Return the [X, Y] coordinate for the center point of the cell that contains the specified text.  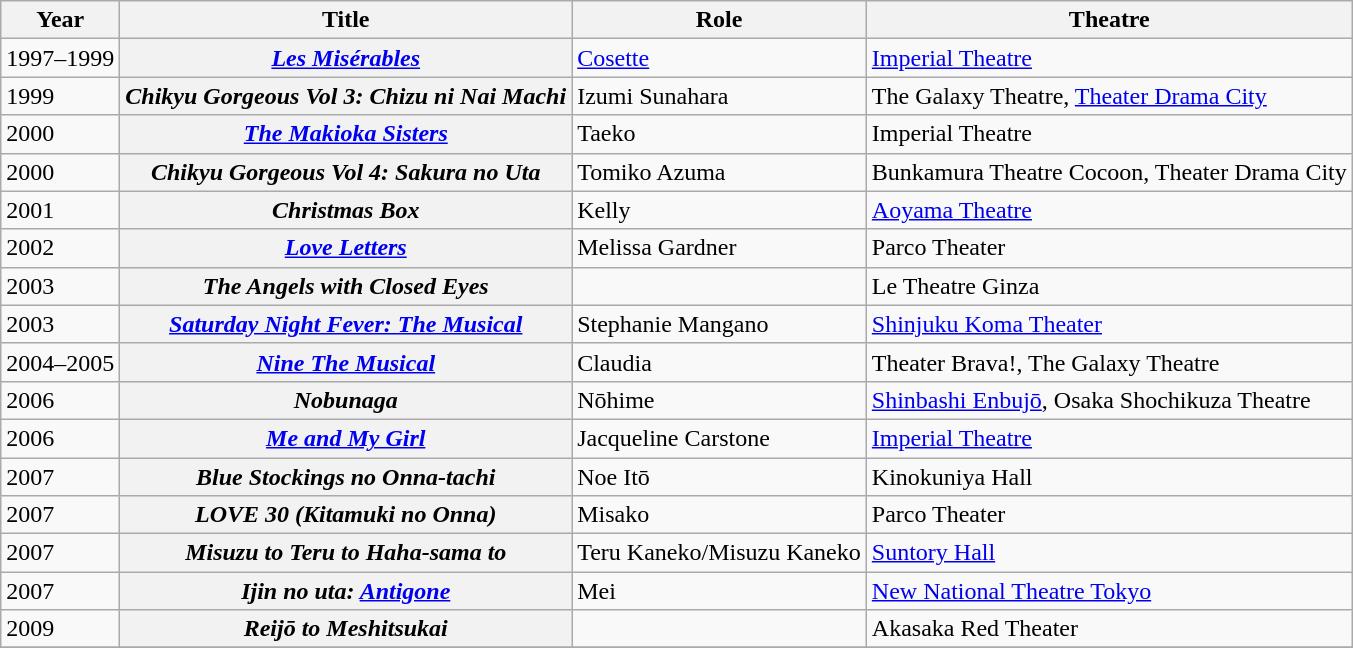
LOVE 30 (Kitamuki no Onna) [346, 515]
2009 [60, 629]
Saturday Night Fever: The Musical [346, 324]
The Makioka Sisters [346, 134]
Cosette [720, 58]
Christmas Box [346, 210]
Nōhime [720, 400]
2004–2005 [60, 362]
Bunkamura Theatre Cocoon, Theater Drama City [1109, 172]
Theater Brava!, The Galaxy Theatre [1109, 362]
Noe Itō [720, 477]
Theatre [1109, 20]
Stephanie Mangano [720, 324]
The Angels with Closed Eyes [346, 286]
Misako [720, 515]
Chikyu Gorgeous Vol 4: Sakura no Uta [346, 172]
Suntory Hall [1109, 553]
Ijin no uta: Antigone [346, 591]
Shinbashi Enbujō, Osaka Shochikuza Theatre [1109, 400]
Jacqueline Carstone [720, 438]
Mei [720, 591]
Kelly [720, 210]
Les Misérables [346, 58]
Year [60, 20]
1997–1999 [60, 58]
Nobunaga [346, 400]
2001 [60, 210]
The Galaxy Theatre, Theater Drama City [1109, 96]
Chikyu Gorgeous Vol 3: Chizu ni Nai Machi [346, 96]
Aoyama Theatre [1109, 210]
1999 [60, 96]
Teru Kaneko/Misuzu Kaneko [720, 553]
Tomiko Azuma [720, 172]
Nine The Musical [346, 362]
Blue Stockings no Onna-tachi [346, 477]
Misuzu to Teru to Haha-sama to [346, 553]
Role [720, 20]
New National Theatre Tokyo [1109, 591]
Izumi Sunahara [720, 96]
2002 [60, 248]
Taeko [720, 134]
Kinokuniya Hall [1109, 477]
Me and My Girl [346, 438]
Reijō to Meshitsukai [346, 629]
Le Theatre Ginza [1109, 286]
Claudia [720, 362]
Love Letters [346, 248]
Title [346, 20]
Shinjuku Koma Theater [1109, 324]
Melissa Gardner [720, 248]
Akasaka Red Theater [1109, 629]
